From the cell containing the given text, extract its center point as [X, Y] coordinate. 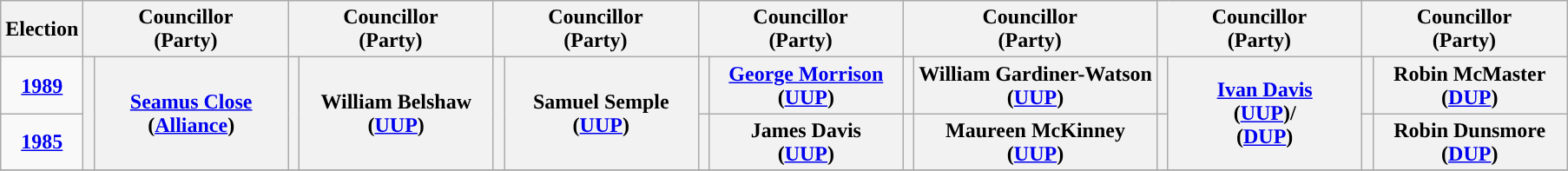
1985 [42, 142]
William Belshaw (UUP) [396, 114]
Seamus Close (Alliance) [191, 114]
Maureen McKinney (UUP) [1036, 142]
Election [42, 30]
Samuel Semple (UUP) [601, 114]
Robin Dunsmore (DUP) [1470, 142]
Ivan Davis (UUP)/ (DUP) [1265, 114]
James Davis (UUP) [807, 142]
George Morrison (UUP) [807, 85]
William Gardiner-Watson (UUP) [1036, 85]
Robin McMaster (DUP) [1470, 85]
1989 [42, 85]
